For the text-containing cell, return its midpoint in (X, Y) coordinate format. 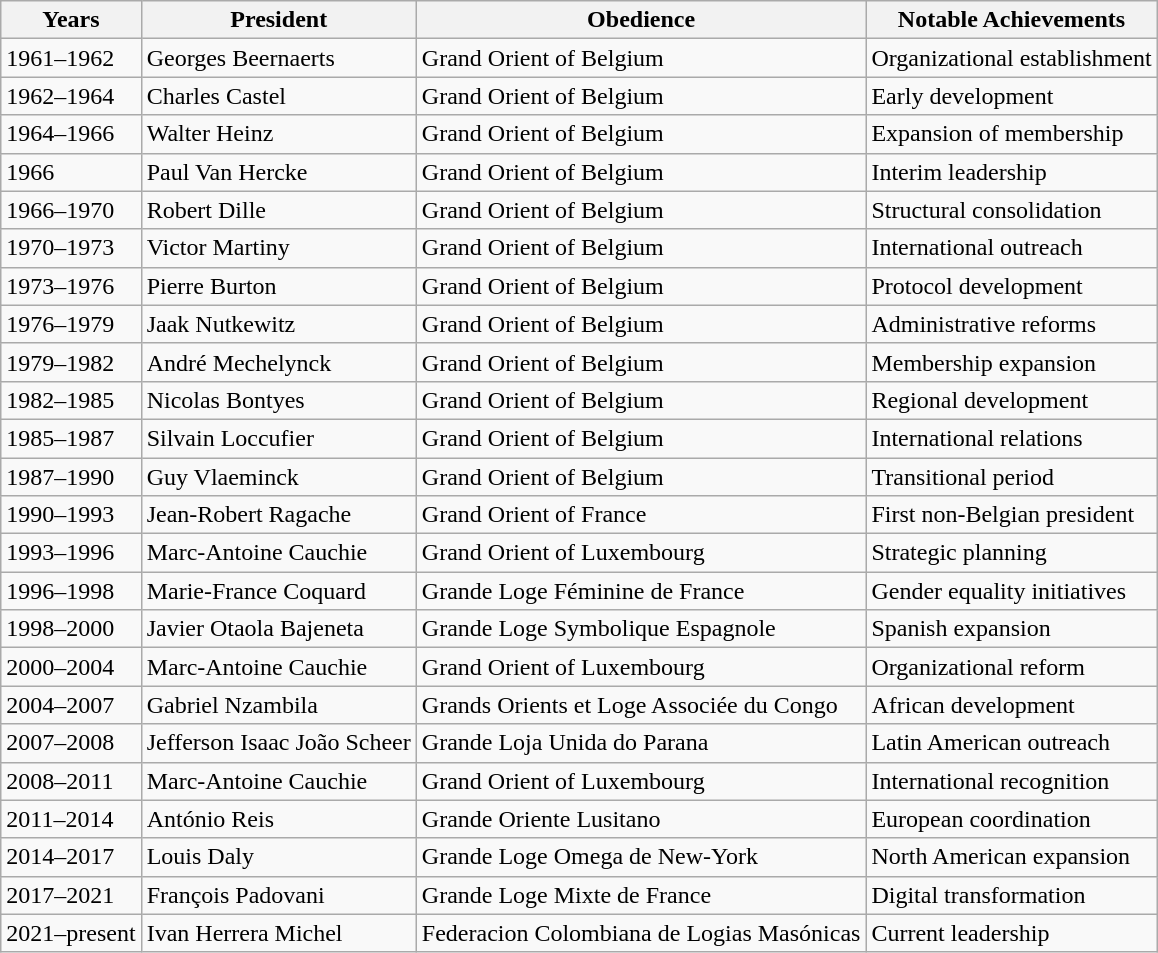
Membership expansion (1012, 362)
Organizational establishment (1012, 58)
African development (1012, 705)
Grande Oriente Lusitano (641, 819)
2000–2004 (71, 667)
Walter Heinz (278, 134)
Grande Loge Mixte de France (641, 895)
Georges Beernaerts (278, 58)
1966 (71, 172)
1985–1987 (71, 438)
1970–1973 (71, 248)
International recognition (1012, 781)
Louis Daly (278, 857)
Notable Achievements (1012, 20)
Current leadership (1012, 933)
Paul Van Hercke (278, 172)
1987–1990 (71, 477)
Regional development (1012, 400)
1961–1962 (71, 58)
2004–2007 (71, 705)
1996–1998 (71, 591)
1966–1970 (71, 210)
1990–1993 (71, 515)
Jefferson Isaac João Scheer (278, 743)
Early development (1012, 96)
Strategic planning (1012, 553)
Grande Loja Unida do Parana (641, 743)
Obedience (641, 20)
North American expansion (1012, 857)
1998–2000 (71, 629)
1976–1979 (71, 324)
Marie-France Coquard (278, 591)
2014–2017 (71, 857)
António Reis (278, 819)
Grande Loge Féminine de France (641, 591)
Spanish expansion (1012, 629)
Transitional period (1012, 477)
2007–2008 (71, 743)
Interim leadership (1012, 172)
Jaak Nutkewitz (278, 324)
Grande Loge Symbolique Espagnole (641, 629)
Organizational reform (1012, 667)
Administrative reforms (1012, 324)
Grands Orients et Loge Associée du Congo (641, 705)
1979–1982 (71, 362)
Years (71, 20)
Expansion of membership (1012, 134)
International outreach (1012, 248)
2017–2021 (71, 895)
International relations (1012, 438)
1982–1985 (71, 400)
1962–1964 (71, 96)
Javier Otaola Bajeneta (278, 629)
Latin American outreach (1012, 743)
Gabriel Nzambila (278, 705)
Nicolas Bontyes (278, 400)
Robert Dille (278, 210)
1993–1996 (71, 553)
Structural consolidation (1012, 210)
2011–2014 (71, 819)
Charles Castel (278, 96)
Jean-Robert Ragache (278, 515)
Protocol development (1012, 286)
Grande Loge Omega de New-York (641, 857)
Grand Orient of France (641, 515)
1964–1966 (71, 134)
2021–present (71, 933)
Federacion Colombiana de Logias Masónicas (641, 933)
First non-Belgian president (1012, 515)
President (278, 20)
Ivan Herrera Michel (278, 933)
European coordination (1012, 819)
Silvain Loccufier (278, 438)
Digital transformation (1012, 895)
2008–2011 (71, 781)
André Mechelynck (278, 362)
Gender equality initiatives (1012, 591)
Guy Vlaeminck (278, 477)
Victor Martiny (278, 248)
1973–1976 (71, 286)
François Padovani (278, 895)
Pierre Burton (278, 286)
